For the text-containing cell, return its midpoint in (X, Y) coordinate format. 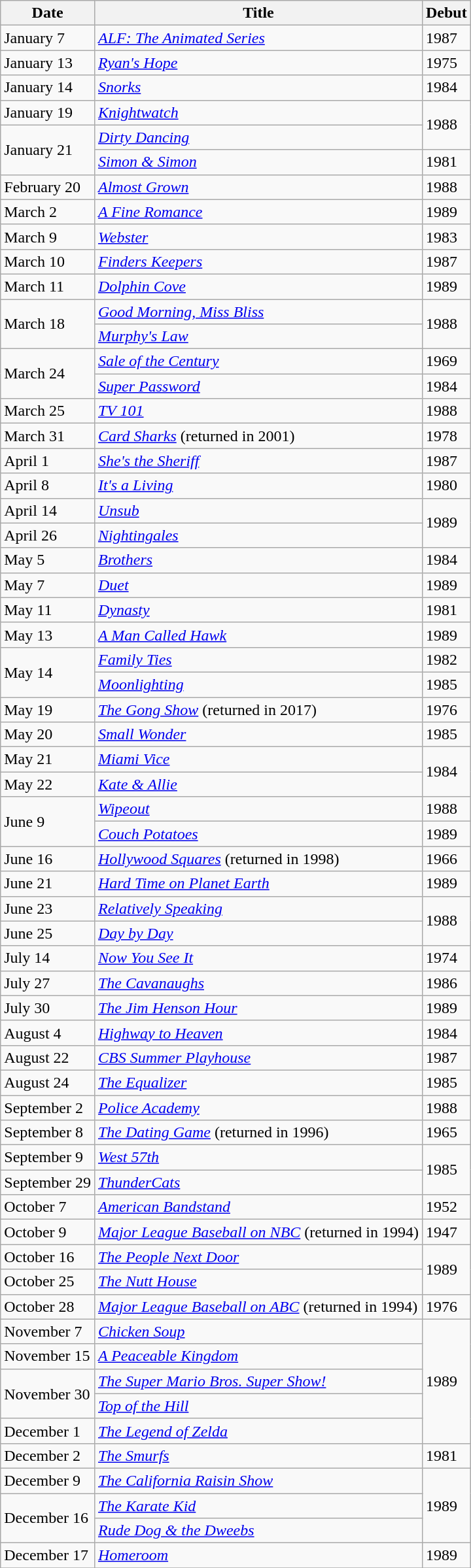
1978 (446, 436)
December 2 (48, 1456)
Major League Baseball on NBC (returned in 1994) (258, 1232)
Dynasty (258, 610)
Simon & Simon (258, 162)
March 10 (48, 261)
March 24 (48, 374)
Small Wonder (258, 735)
May 21 (48, 759)
Super Password (258, 386)
November 30 (48, 1393)
October 25 (48, 1282)
August 24 (48, 1082)
March 25 (48, 411)
ThunderCats (258, 1182)
Duet (258, 585)
May 19 (48, 709)
May 7 (48, 585)
Now You See It (258, 958)
Knightwatch (258, 112)
Hard Time on Planet Earth (258, 884)
May 13 (48, 635)
Day by Day (258, 933)
June 25 (48, 933)
July 30 (48, 1008)
October 7 (48, 1207)
The California Raisin Show (258, 1480)
1986 (446, 983)
1969 (446, 361)
The Dating Game (returned in 1996) (258, 1133)
Brothers (258, 560)
June 23 (48, 909)
Police Academy (258, 1108)
January 21 (48, 150)
December 1 (48, 1431)
Debut (446, 13)
The Nutt House (258, 1282)
The Gong Show (returned in 2017) (258, 709)
The People Next Door (258, 1257)
Card Sharks (returned in 2001) (258, 436)
September 8 (48, 1133)
Wipeout (258, 809)
April 14 (48, 510)
July 27 (48, 983)
Dirty Dancing (258, 137)
August 4 (48, 1033)
December 16 (48, 1518)
May 20 (48, 735)
1966 (446, 859)
March 11 (48, 286)
1982 (446, 659)
November 15 (48, 1356)
1980 (446, 486)
Top of the Hill (258, 1406)
Finders Keepers (258, 261)
April 8 (48, 486)
Moonlighting (258, 684)
March 31 (48, 436)
Almost Grown (258, 187)
January 7 (48, 38)
It's a Living (258, 486)
October 9 (48, 1232)
The Jim Henson Hour (258, 1008)
Chicken Soup (258, 1331)
Major League Baseball on ABC (returned in 1994) (258, 1307)
January 13 (48, 63)
January 19 (48, 112)
March 2 (48, 212)
Nightingales (258, 535)
July 14 (48, 958)
She's the Sheriff (258, 461)
Webster (258, 237)
A Peaceable Kingdom (258, 1356)
October 16 (48, 1257)
October 28 (48, 1307)
1983 (446, 237)
May 14 (48, 672)
December 17 (48, 1556)
Snorks (258, 88)
Sale of the Century (258, 361)
August 22 (48, 1058)
The Karate Kid (258, 1505)
Hollywood Squares (returned in 1998) (258, 859)
1952 (446, 1207)
November 7 (48, 1331)
1974 (446, 958)
The Smurfs (258, 1456)
1975 (446, 63)
Relatively Speaking (258, 909)
A Fine Romance (258, 212)
The Legend of Zelda (258, 1431)
Title (258, 13)
The Super Mario Bros. Super Show! (258, 1381)
September 29 (48, 1182)
CBS Summer Playhouse (258, 1058)
1965 (446, 1133)
Ryan's Hope (258, 63)
March 18 (48, 324)
Couch Potatoes (258, 834)
Rude Dog & the Dweebs (258, 1531)
May 5 (48, 560)
The Cavanaughs (258, 983)
Dolphin Cove (258, 286)
May 22 (48, 784)
Good Morning, Miss Bliss (258, 312)
September 9 (48, 1158)
Highway to Heaven (258, 1033)
December 9 (48, 1480)
Homeroom (258, 1556)
September 2 (48, 1108)
April 1 (48, 461)
February 20 (48, 187)
June 21 (48, 884)
January 14 (48, 88)
March 9 (48, 237)
April 26 (48, 535)
Unsub (258, 510)
1947 (446, 1232)
West 57th (258, 1158)
TV 101 (258, 411)
ALF: The Animated Series (258, 38)
Kate & Allie (258, 784)
Miami Vice (258, 759)
American Bandstand (258, 1207)
June 16 (48, 859)
June 9 (48, 822)
The Equalizer (258, 1082)
May 11 (48, 610)
Family Ties (258, 659)
Date (48, 13)
A Man Called Hawk (258, 635)
Murphy's Law (258, 337)
